Provide the [x, y] coordinate of the cell's center where the given text is located.  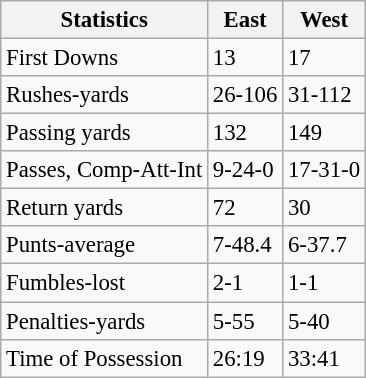
132 [246, 133]
6-37.7 [324, 245]
First Downs [104, 58]
26-106 [246, 95]
5-40 [324, 321]
30 [324, 208]
Rushes-yards [104, 95]
Passes, Comp-Att-Int [104, 170]
5-55 [246, 321]
Statistics [104, 20]
33:41 [324, 358]
Penalties-yards [104, 321]
Passing yards [104, 133]
Return yards [104, 208]
Time of Possession [104, 358]
17-31-0 [324, 170]
West [324, 20]
72 [246, 208]
Punts-average [104, 245]
17 [324, 58]
2-1 [246, 283]
31-112 [324, 95]
1-1 [324, 283]
149 [324, 133]
26:19 [246, 358]
East [246, 20]
13 [246, 58]
7-48.4 [246, 245]
9-24-0 [246, 170]
Fumbles-lost [104, 283]
